From the cell containing the given text, extract its center point as (X, Y) coordinate. 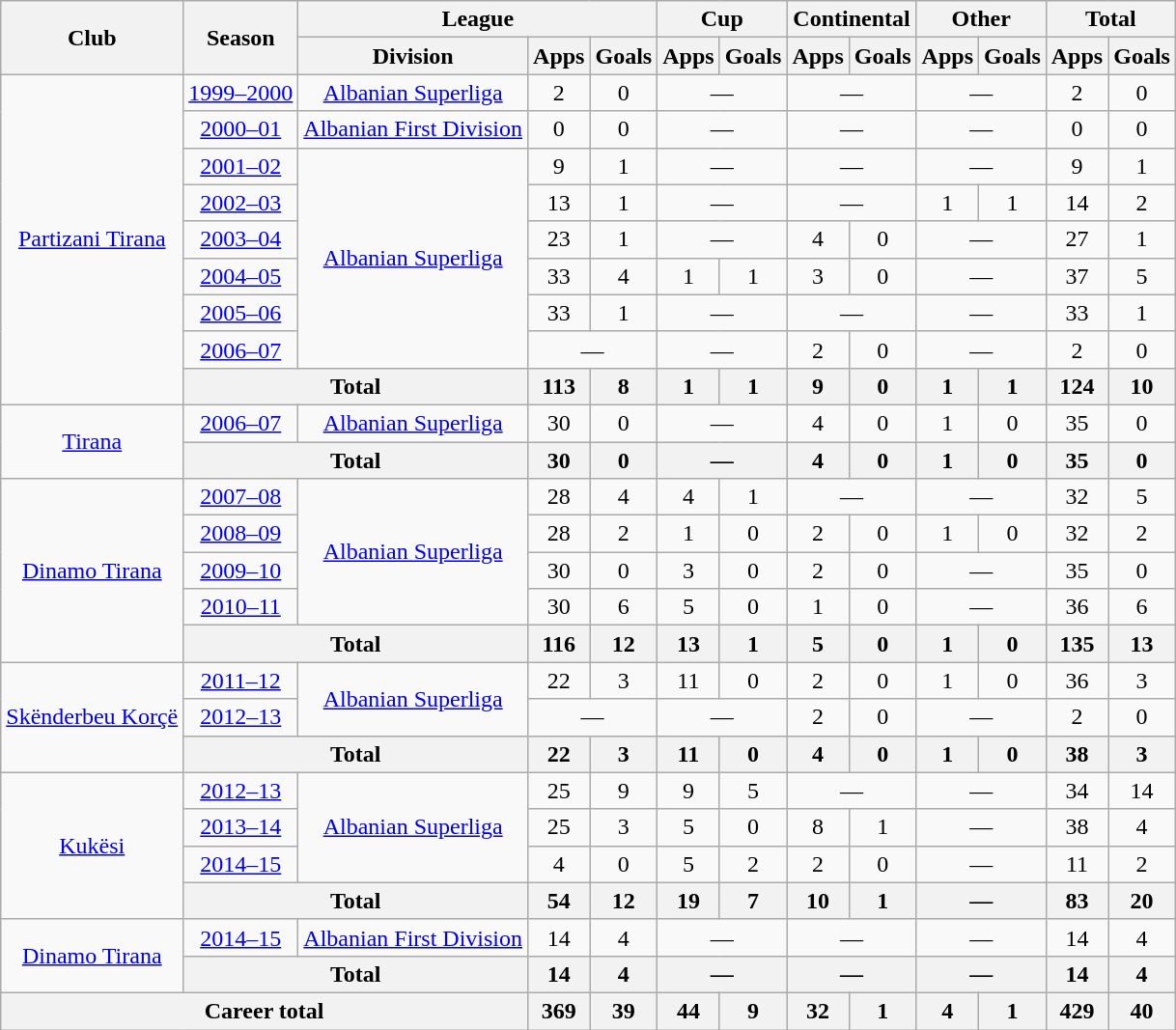
2013–14 (241, 827)
2010–11 (241, 607)
2002–03 (241, 203)
369 (559, 1011)
League (478, 19)
Other (981, 19)
2004–05 (241, 276)
2001–02 (241, 166)
116 (559, 644)
44 (688, 1011)
Club (93, 38)
39 (624, 1011)
37 (1077, 276)
Skënderbeu Korçë (93, 717)
135 (1077, 644)
40 (1142, 1011)
1999–2000 (241, 93)
Career total (265, 1011)
2005–06 (241, 313)
113 (559, 386)
Division (413, 56)
429 (1077, 1011)
124 (1077, 386)
2011–12 (241, 681)
2009–10 (241, 571)
2007–08 (241, 497)
2003–04 (241, 239)
34 (1077, 791)
23 (559, 239)
54 (559, 901)
83 (1077, 901)
Season (241, 38)
20 (1142, 901)
Continental (852, 19)
Cup (722, 19)
27 (1077, 239)
7 (753, 901)
Tirana (93, 441)
2008–09 (241, 534)
2000–01 (241, 129)
Partizani Tirana (93, 239)
19 (688, 901)
Kukësi (93, 846)
